Locate the cell with the specified text and output its [x, y] center coordinate. 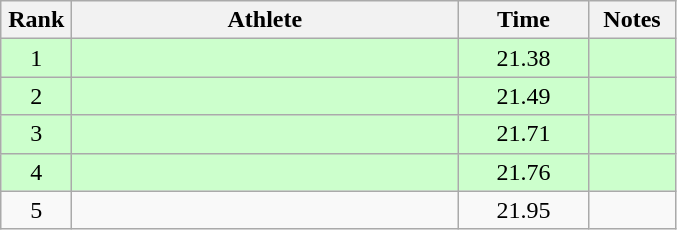
21.38 [524, 58]
4 [36, 172]
21.71 [524, 134]
Time [524, 20]
1 [36, 58]
21.76 [524, 172]
5 [36, 210]
21.95 [524, 210]
3 [36, 134]
Notes [632, 20]
21.49 [524, 96]
2 [36, 96]
Athlete [265, 20]
Rank [36, 20]
